Return (X, Y) of the center of cell containing provided text 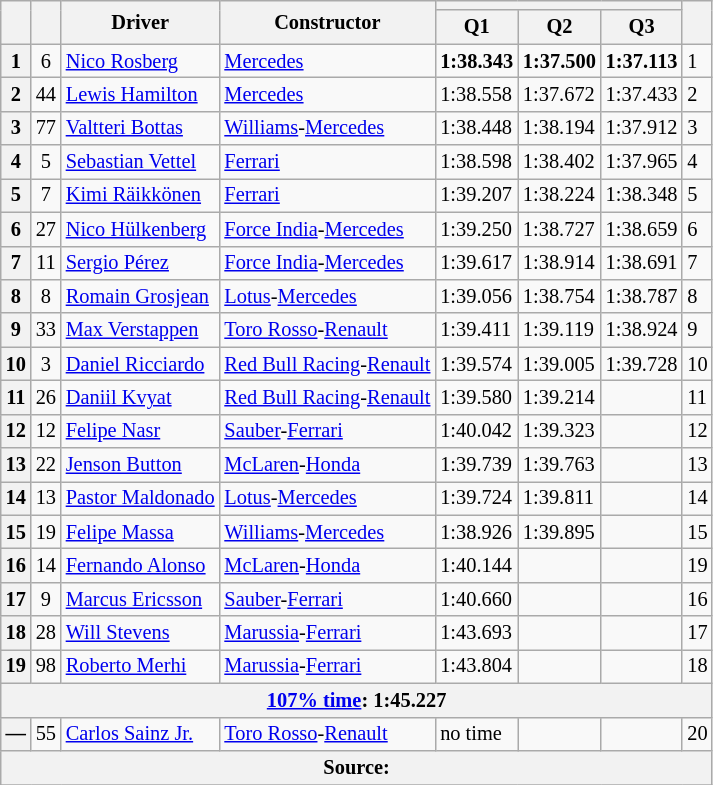
Q1 (476, 27)
1:43.804 (476, 666)
22 (46, 465)
55 (46, 734)
1:39.617 (476, 263)
1:37.672 (560, 94)
1:38.924 (642, 330)
Q3 (642, 27)
1:39.811 (560, 498)
Carlos Sainz Jr. (140, 734)
Jenson Button (140, 465)
20 (697, 734)
Kimi Räikkönen (140, 195)
28 (46, 633)
1:40.042 (476, 431)
1:38.224 (560, 195)
Valtteri Bottas (140, 128)
44 (46, 94)
1:39.724 (476, 498)
Lewis Hamilton (140, 94)
Felipe Massa (140, 532)
Driver (140, 22)
1:37.912 (642, 128)
1:38.194 (560, 128)
Nico Rosberg (140, 61)
1:40.144 (476, 565)
1:40.660 (476, 599)
1:39.763 (560, 465)
1:38.727 (560, 229)
1:39.728 (642, 364)
1:38.691 (642, 263)
Pastor Maldonado (140, 498)
Daniil Kvyat (140, 397)
1:43.693 (476, 633)
1:38.754 (560, 296)
1:38.914 (560, 263)
Source: (357, 767)
98 (46, 666)
1:38.448 (476, 128)
Roberto Merhi (140, 666)
Nico Hülkenberg (140, 229)
27 (46, 229)
1:38.402 (560, 162)
77 (46, 128)
1:38.787 (642, 296)
1:39.119 (560, 330)
1:39.056 (476, 296)
Will Stevens (140, 633)
— (16, 734)
1:39.411 (476, 330)
1:39.574 (476, 364)
1:38.659 (642, 229)
1:39.895 (560, 532)
107% time: 1:45.227 (357, 700)
1:37.500 (560, 61)
Max Verstappen (140, 330)
Sebastian Vettel (140, 162)
Fernando Alonso (140, 565)
Constructor (327, 22)
Marcus Ericsson (140, 599)
1:38.598 (476, 162)
1:37.433 (642, 94)
26 (46, 397)
1:38.926 (476, 532)
no time (476, 734)
Q2 (560, 27)
1:39.323 (560, 431)
1:37.965 (642, 162)
Romain Grosjean (140, 296)
Felipe Nasr (140, 431)
33 (46, 330)
1:39.005 (560, 364)
1:39.250 (476, 229)
1:39.207 (476, 195)
1:39.739 (476, 465)
1:39.580 (476, 397)
Daniel Ricciardo (140, 364)
1:39.214 (560, 397)
1:38.343 (476, 61)
Sergio Pérez (140, 263)
1:38.558 (476, 94)
1:38.348 (642, 195)
1:37.113 (642, 61)
